Identify which cell holds the provided text, then report its (X, Y) central coordinate. 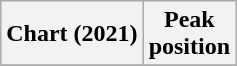
Peakposition (189, 34)
Chart (2021) (72, 34)
